Locate the cell with the specified text and output its [X, Y] center coordinate. 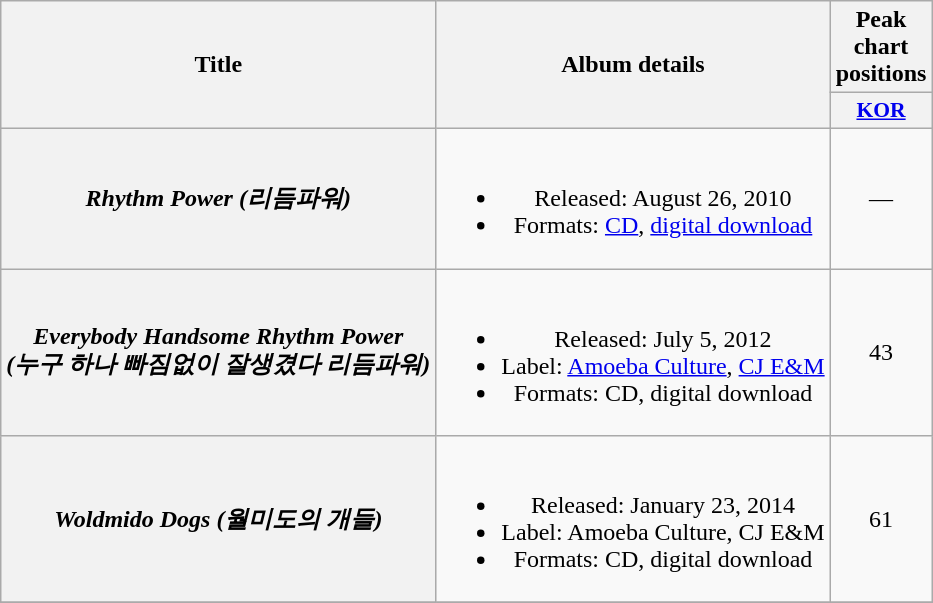
Title [218, 65]
Released: August 26, 2010Formats: CD, digital download [633, 198]
Released: July 5, 2012Label: Amoeba Culture, CJ E&MFormats: CD, digital download [633, 352]
Everybody Handsome Rhythm Power(누구 하나 빠짐없이 잘생겼다 리듬파워) [218, 352]
Album details [633, 65]
KOR [881, 111]
— [881, 198]
61 [881, 520]
Released: January 23, 2014Label: Amoeba Culture, CJ E&MFormats: CD, digital download [633, 520]
43 [881, 352]
Woldmido Dogs (월미도의 개들) [218, 520]
Rhythm Power (리듬파워) [218, 198]
Peak chart positions [881, 47]
